Capture the cell that displays the provided text and extract its [X, Y] central coordinate. 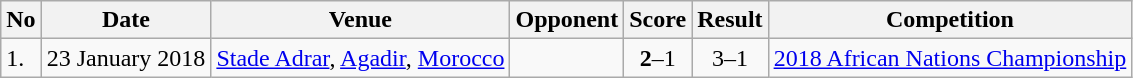
23 January 2018 [126, 58]
2–1 [658, 58]
1. [21, 58]
Venue [360, 20]
Date [126, 20]
No [21, 20]
2018 African Nations Championship [950, 58]
Result [730, 20]
Stade Adrar, Agadir, Morocco [360, 58]
Competition [950, 20]
Score [658, 20]
3–1 [730, 58]
Opponent [567, 20]
